Provide the [X, Y] coordinate of the cell's center where the given text is located.  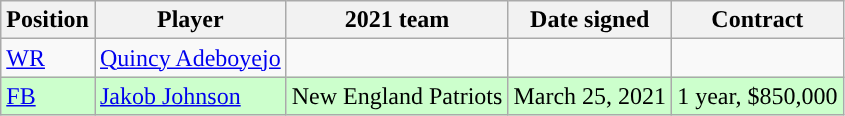
Contract [758, 20]
Jakob Johnson [190, 96]
Player [190, 20]
2021 team [397, 20]
FB [48, 96]
WR [48, 58]
New England Patriots [397, 96]
Position [48, 20]
Quincy Adeboyejo [190, 58]
March 25, 2021 [590, 96]
1 year, $850,000 [758, 96]
Date signed [590, 20]
